Pinpoint the cell where the given text exists, returning its [x, y] midpoint coordinate. 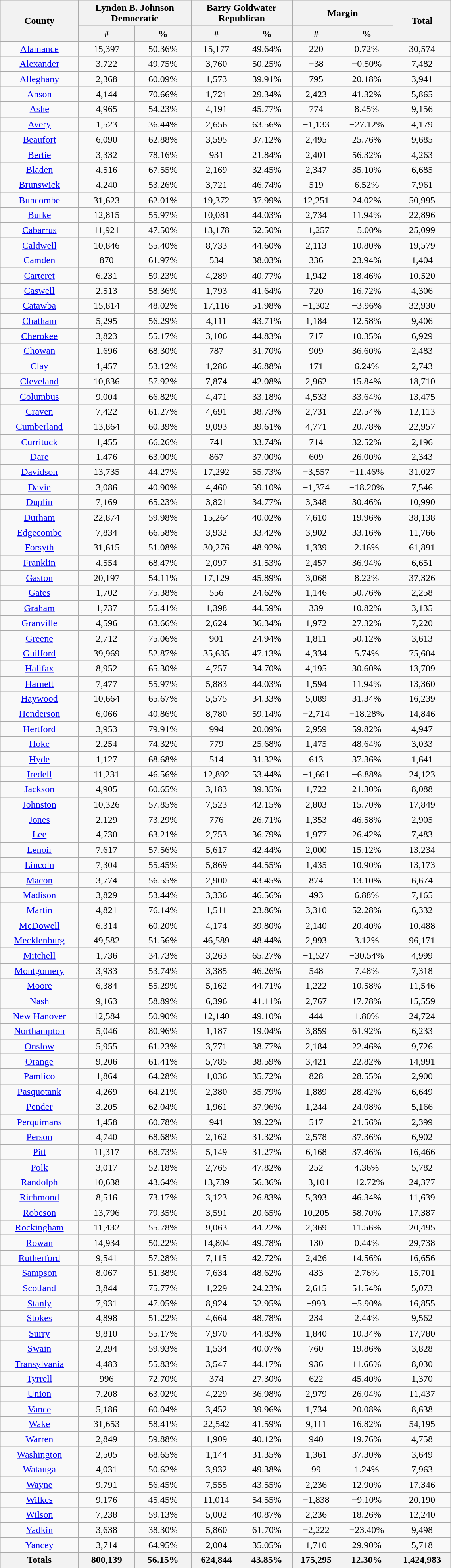
20.09% [267, 729]
Camden [40, 260]
6,233 [422, 1031]
39.61% [267, 426]
3,135 [422, 608]
25,099 [422, 230]
28.42% [367, 1092]
40.86% [163, 714]
2,399 [422, 1122]
5,073 [422, 1288]
130 [317, 1243]
3,336 [217, 895]
3,760 [217, 64]
65.27% [267, 956]
Wilson [40, 1515]
2,483 [422, 351]
11.56% [367, 1228]
Carteret [40, 276]
10,488 [422, 926]
48.92% [267, 548]
Granville [40, 623]
2,513 [107, 291]
21.30% [367, 789]
14,804 [217, 1243]
75.77% [163, 1288]
3,721 [217, 185]
40.87% [267, 1515]
4,533 [317, 396]
52.87% [163, 653]
79.91% [163, 729]
10,081 [217, 215]
2,004 [217, 1545]
4,691 [217, 411]
50.62% [163, 1470]
13,709 [422, 668]
24.94% [267, 638]
21.84% [267, 154]
7,304 [107, 865]
12,584 [107, 1016]
Randolph [40, 1182]
Davie [40, 487]
43.71% [267, 321]
63.56% [267, 124]
3,828 [422, 1348]
Transylvania [40, 1364]
6,066 [107, 714]
64.21% [163, 1092]
5,295 [107, 321]
2,624 [217, 623]
63.02% [163, 1394]
Cabarrus [40, 230]
63.66% [163, 623]
99 [317, 1470]
3,714 [107, 1545]
Mitchell [40, 956]
20.65% [267, 1213]
Guilford [40, 653]
4,821 [107, 910]
3,263 [217, 956]
46.88% [267, 366]
11.66% [367, 1364]
2,803 [317, 804]
−23.40% [367, 1530]
2,184 [317, 1046]
9,726 [422, 1046]
49.10% [267, 1016]
26.42% [367, 835]
10.34% [367, 1333]
3,017 [107, 1167]
35.10% [367, 170]
1,036 [217, 1076]
4,483 [107, 1364]
15,397 [107, 49]
717 [317, 336]
2,993 [317, 941]
16.82% [367, 1424]
4,999 [422, 956]
1,942 [317, 276]
59.98% [163, 517]
4,947 [422, 729]
46.34% [367, 1198]
56.15% [163, 1560]
40.77% [267, 276]
29.34% [267, 94]
33.64% [367, 396]
24.02% [367, 200]
Yadkin [40, 1530]
48.78% [267, 1318]
32.52% [367, 442]
3,649 [422, 1454]
Beaufort [40, 139]
22,896 [422, 215]
Cleveland [40, 381]
24.62% [267, 593]
Johnston [40, 804]
McDowell [40, 926]
714 [317, 442]
2,343 [422, 457]
52.28% [367, 910]
35.72% [267, 1076]
51.98% [267, 306]
55.83% [163, 1364]
31,623 [107, 200]
5,162 [217, 986]
Lincoln [40, 865]
60.78% [163, 1122]
7.48% [367, 971]
Pamlico [40, 1076]
Bladen [40, 170]
54,195 [422, 1424]
57.85% [163, 804]
6,231 [107, 276]
−1,257 [317, 230]
45.77% [267, 109]
31,653 [107, 1424]
12,251 [317, 200]
7,874 [217, 381]
63.21% [163, 835]
72.70% [163, 1379]
2,615 [317, 1288]
10,205 [317, 1213]
37.96% [267, 1107]
Halifax [40, 668]
42.44% [267, 850]
3,823 [107, 336]
870 [107, 260]
24,123 [422, 774]
35,635 [217, 653]
39.80% [267, 926]
59.93% [163, 1348]
10,664 [107, 699]
795 [317, 79]
4,289 [217, 276]
39,969 [107, 653]
31,027 [422, 472]
44.55% [267, 865]
17,780 [422, 1333]
25.76% [367, 139]
46.74% [267, 185]
9,176 [107, 1500]
Craven [40, 411]
33.74% [267, 442]
79.35% [163, 1213]
6,332 [422, 910]
14,991 [422, 1061]
32,930 [422, 306]
Jones [40, 820]
Franklin [40, 563]
−18.28% [367, 714]
Rutherford [40, 1258]
15,177 [217, 49]
493 [317, 895]
New Hanover [40, 1016]
3,774 [107, 880]
Haywood [40, 699]
21.56% [367, 1122]
37,326 [422, 578]
339 [317, 608]
40.02% [267, 517]
3.12% [367, 941]
61.97% [163, 260]
4,269 [107, 1092]
909 [317, 351]
28.55% [367, 1076]
59.14% [267, 714]
−1,374 [317, 487]
County [40, 21]
1,736 [107, 956]
2,765 [217, 1167]
1.80% [367, 1016]
31.53% [267, 563]
Alamance [40, 49]
3,953 [107, 729]
867 [217, 457]
534 [217, 260]
1,435 [317, 865]
Buncombe [40, 200]
29.90% [367, 1545]
33.16% [367, 532]
7,961 [422, 185]
3,638 [107, 1530]
941 [217, 1122]
18.26% [367, 1515]
336 [317, 260]
15,701 [422, 1273]
−2,714 [317, 714]
1,457 [107, 366]
2,731 [317, 411]
3,941 [422, 79]
44.27% [163, 472]
6,649 [422, 1092]
36.79% [267, 835]
10,846 [107, 245]
76.14% [163, 910]
Columbus [40, 396]
2.44% [367, 1318]
7,169 [107, 502]
20.18% [367, 79]
37.99% [267, 200]
2,254 [107, 744]
Wayne [40, 1485]
78.16% [163, 154]
56.32% [367, 154]
Stokes [40, 1318]
517 [317, 1122]
Burke [40, 215]
10.80% [367, 245]
6,384 [107, 986]
901 [217, 638]
12,140 [217, 1016]
13,234 [422, 850]
47.50% [163, 230]
13.10% [367, 880]
Harnett [40, 683]
1,840 [317, 1333]
8.22% [367, 578]
44.71% [267, 986]
Bertie [40, 154]
5,186 [107, 1409]
3,106 [217, 336]
52.95% [267, 1303]
3,595 [217, 139]
5,865 [422, 94]
18.46% [367, 276]
49.75% [163, 64]
4,757 [217, 668]
16,239 [422, 699]
1,144 [217, 1454]
Chowan [40, 351]
Mecklenburg [40, 941]
75.38% [163, 593]
Pasquotank [40, 1092]
Durham [40, 517]
Macon [40, 880]
43.55% [267, 1485]
8,516 [107, 1198]
13,173 [422, 865]
−3.96% [367, 306]
73.29% [163, 820]
Anson [40, 94]
13,864 [107, 426]
Nash [40, 1001]
7,208 [107, 1394]
1,455 [107, 442]
37.12% [267, 139]
7,546 [422, 487]
34.33% [267, 699]
−1,661 [317, 774]
252 [317, 1167]
12.30% [367, 1560]
41.32% [367, 94]
Person [40, 1137]
2,426 [317, 1258]
73.17% [163, 1198]
374 [217, 1379]
Moore [40, 986]
9,685 [422, 139]
4,229 [217, 1394]
−3,101 [317, 1182]
11,014 [217, 1500]
27.32% [367, 623]
34.70% [267, 668]
13,475 [422, 396]
234 [317, 1318]
4,191 [217, 109]
Stanly [40, 1303]
1,339 [317, 548]
47.82% [267, 1167]
Caswell [40, 291]
5,575 [217, 699]
2,347 [317, 170]
14,846 [422, 714]
15.70% [367, 804]
46.58% [367, 820]
11,921 [107, 230]
55.73% [267, 472]
760 [317, 1348]
51.54% [367, 1288]
26.00% [367, 457]
−6.88% [367, 774]
8.45% [367, 109]
2,294 [107, 1348]
10,326 [107, 804]
2.76% [367, 1273]
2,169 [217, 170]
7,610 [317, 517]
7,165 [422, 895]
9,541 [107, 1258]
Currituck [40, 442]
7,970 [217, 1333]
23.86% [267, 910]
Forsyth [40, 548]
3,829 [107, 895]
2,505 [107, 1454]
38,138 [422, 517]
49.64% [267, 49]
3,722 [107, 64]
−993 [317, 1303]
2,457 [317, 563]
68.65% [163, 1454]
61.70% [267, 1530]
1,889 [317, 1092]
3,332 [107, 154]
787 [217, 351]
Hertford [40, 729]
3,821 [217, 502]
7,220 [422, 623]
5,166 [422, 1107]
433 [317, 1273]
11,231 [107, 774]
11,317 [107, 1152]
50,995 [422, 200]
17,292 [217, 472]
32.45% [267, 170]
1,523 [107, 124]
40.12% [267, 1439]
Total [422, 21]
−27.12% [367, 124]
Pender [40, 1107]
1,864 [107, 1076]
5,149 [217, 1152]
5,955 [107, 1046]
1,511 [217, 910]
27.30% [267, 1379]
Martin [40, 910]
Wilkes [40, 1500]
17,129 [217, 578]
Montgomery [40, 971]
1,573 [217, 79]
9,093 [217, 426]
49.78% [267, 1243]
Madison [40, 895]
2,656 [217, 124]
44.60% [267, 245]
3,591 [217, 1213]
60.39% [163, 426]
Margin [343, 14]
74.32% [163, 744]
1,641 [422, 759]
8,733 [217, 245]
31.35% [267, 1454]
Caldwell [40, 245]
2,000 [317, 850]
39.35% [267, 789]
16,466 [422, 1152]
Greene [40, 638]
2,401 [317, 154]
3,385 [217, 971]
Dare [40, 457]
3,205 [107, 1107]
Henderson [40, 714]
−11.46% [367, 472]
51.56% [163, 941]
10,990 [422, 502]
11,766 [422, 532]
64.95% [163, 1545]
1,353 [317, 820]
7,555 [217, 1485]
1,229 [217, 1288]
1,184 [317, 321]
59.88% [163, 1439]
42.72% [267, 1258]
2,962 [317, 381]
Cherokee [40, 336]
48.62% [267, 1273]
6,685 [422, 170]
45.40% [367, 1379]
4,758 [422, 1439]
8,952 [107, 668]
31.70% [267, 351]
11,432 [107, 1228]
−12.72% [367, 1182]
8,030 [422, 1364]
Hyde [40, 759]
2.16% [367, 548]
43.85% [267, 1560]
36.60% [367, 351]
6.52% [367, 185]
68.47% [163, 563]
3,771 [217, 1046]
40.90% [163, 487]
54.23% [163, 109]
26.71% [267, 820]
4,263 [422, 154]
1.24% [367, 1470]
1,476 [107, 457]
5,617 [217, 850]
38.03% [267, 260]
75.06% [163, 638]
9,004 [107, 396]
Swain [40, 1348]
9,498 [422, 1530]
6,168 [317, 1152]
35.05% [267, 1545]
Jackson [40, 789]
Watauga [40, 1470]
70.66% [163, 94]
Lenoir [40, 850]
50.12% [367, 638]
8,780 [217, 714]
56.29% [163, 321]
62.88% [163, 139]
1,722 [317, 789]
Wake [40, 1424]
56.55% [163, 880]
2,849 [107, 1439]
9,163 [107, 1001]
38.77% [267, 1046]
1,534 [217, 1348]
56.45% [163, 1485]
6,929 [422, 336]
41.11% [267, 1001]
1,370 [422, 1379]
9,791 [107, 1485]
6,674 [422, 880]
2,743 [422, 366]
17,387 [422, 1213]
67.55% [163, 170]
20.40% [367, 926]
57.92% [163, 381]
7,482 [422, 64]
9,562 [422, 1318]
61.41% [163, 1061]
20,495 [422, 1228]
24.08% [367, 1107]
Rockingham [40, 1228]
7,963 [422, 1470]
3,859 [317, 1031]
20,197 [107, 578]
34.73% [163, 956]
2,129 [107, 820]
39.91% [267, 79]
59.23% [163, 276]
−2,222 [317, 1530]
13,360 [422, 683]
33.42% [267, 532]
7,523 [217, 804]
2,712 [107, 638]
66.82% [163, 396]
22.82% [367, 1061]
60.09% [163, 79]
35.79% [267, 1092]
2,380 [217, 1092]
4,730 [107, 835]
36.94% [367, 563]
Union [40, 1394]
30,574 [422, 49]
Pitt [40, 1152]
2,578 [317, 1137]
36.44% [163, 124]
Alleghany [40, 79]
5,002 [217, 1515]
3,613 [422, 638]
44.59% [267, 608]
Catawba [40, 306]
3,452 [217, 1409]
Edgecombe [40, 532]
50.22% [163, 1243]
55.78% [163, 1228]
9,111 [317, 1424]
96,171 [422, 941]
59.10% [267, 487]
37.30% [367, 1454]
64.28% [163, 1076]
46.26% [267, 971]
1,972 [317, 623]
17,849 [422, 804]
22,542 [217, 1424]
4,031 [107, 1470]
24,377 [422, 1182]
12.58% [367, 321]
1,361 [317, 1454]
Graham [40, 608]
4,471 [217, 396]
15,814 [107, 306]
Orange [40, 1061]
11,437 [422, 1394]
774 [317, 109]
12,240 [422, 1515]
1,187 [217, 1031]
1,424,983 [422, 1560]
Richmond [40, 1198]
Hoke [40, 744]
9,156 [422, 109]
3,902 [317, 532]
13,796 [107, 1213]
−1,302 [317, 306]
16.72% [367, 291]
7,115 [217, 1258]
10.90% [367, 865]
55.41% [163, 608]
6,902 [422, 1137]
13,178 [217, 230]
4.36% [367, 1167]
43.64% [163, 1182]
6.24% [367, 366]
5,718 [422, 1545]
4,306 [422, 291]
779 [217, 744]
936 [317, 1364]
4,179 [422, 124]
7,834 [107, 532]
51.22% [163, 1318]
53.12% [163, 366]
−38 [317, 64]
4,898 [107, 1318]
3,310 [317, 910]
Brunswick [40, 185]
Chatham [40, 321]
2,113 [317, 245]
55.40% [163, 245]
−1,527 [317, 956]
4,664 [217, 1318]
4,596 [107, 623]
58.70% [367, 1213]
66.58% [163, 532]
30.60% [367, 668]
52.50% [267, 230]
800,139 [107, 1560]
609 [317, 457]
3,123 [217, 1198]
9,206 [107, 1061]
62.01% [163, 200]
15,559 [422, 1001]
10,520 [422, 276]
Rowan [40, 1243]
828 [317, 1076]
Polk [40, 1167]
51.08% [163, 548]
60.04% [163, 1409]
4,174 [217, 926]
59.82% [367, 729]
1,710 [317, 1545]
−9.10% [367, 1500]
548 [317, 971]
Alexander [40, 64]
6,651 [422, 563]
9,406 [422, 321]
26.83% [267, 1198]
1,286 [217, 366]
Warren [40, 1439]
22,874 [107, 517]
15,264 [217, 517]
26.04% [367, 1394]
−30.54% [367, 956]
624,844 [217, 1560]
4,740 [107, 1137]
46,589 [217, 941]
2,196 [422, 442]
19.96% [367, 517]
20.78% [367, 426]
58.41% [163, 1424]
2,369 [317, 1228]
23.94% [367, 260]
8,088 [422, 789]
Onslow [40, 1046]
47.13% [267, 653]
56.36% [267, 1182]
50.76% [367, 593]
720 [317, 291]
4,965 [107, 109]
7,483 [422, 835]
Barry GoldwaterRepublican [242, 14]
2,258 [422, 593]
63.00% [163, 457]
1,977 [317, 835]
42.08% [267, 381]
171 [317, 366]
16,855 [422, 1303]
Totals [40, 1560]
41.64% [267, 291]
41.59% [267, 1424]
2,979 [317, 1394]
5,046 [107, 1031]
58.89% [163, 1001]
Iredell [40, 774]
31.27% [267, 1152]
52.18% [163, 1167]
3,348 [317, 502]
2,959 [317, 729]
4,111 [217, 321]
18,710 [422, 381]
47.05% [163, 1303]
7,477 [107, 683]
48.44% [267, 941]
68.73% [163, 1152]
1,737 [107, 608]
51.38% [163, 1273]
39.22% [267, 1122]
17,346 [422, 1485]
34.77% [267, 502]
1,909 [217, 1439]
39.96% [267, 1409]
7,617 [107, 850]
Robeson [40, 1213]
50.90% [163, 1016]
3,086 [107, 487]
22.54% [367, 411]
1,244 [317, 1107]
−5.00% [367, 230]
75,604 [422, 653]
50.36% [163, 49]
17.78% [367, 1001]
994 [217, 729]
11,639 [422, 1198]
50.25% [267, 64]
19,372 [217, 200]
Scotland [40, 1288]
622 [317, 1379]
0.72% [367, 49]
Surry [40, 1333]
7,931 [107, 1303]
Gates [40, 593]
54.55% [267, 1500]
8,638 [422, 1409]
31,615 [107, 548]
1,222 [317, 986]
65.30% [163, 668]
65.67% [163, 699]
Avery [40, 124]
8,924 [217, 1303]
4,554 [107, 563]
1,404 [422, 260]
4,144 [107, 94]
5,393 [317, 1198]
776 [217, 820]
20,190 [422, 1500]
43.45% [267, 880]
Sampson [40, 1273]
48.64% [367, 744]
7,238 [107, 1515]
−0.50% [367, 64]
53.74% [163, 971]
4,240 [107, 185]
14,934 [107, 1243]
61.92% [367, 1031]
7,634 [217, 1273]
38.73% [267, 411]
−1,838 [317, 1500]
3,547 [217, 1364]
2,097 [217, 563]
19.04% [267, 1031]
9,810 [107, 1333]
1,458 [107, 1122]
44.17% [267, 1364]
1,961 [217, 1107]
931 [217, 154]
2,753 [217, 835]
1,127 [107, 759]
613 [317, 759]
31.34% [367, 699]
2,734 [317, 215]
59.13% [163, 1515]
25.68% [267, 744]
2,368 [107, 79]
−3,557 [317, 472]
1,721 [217, 94]
37.00% [267, 457]
6.88% [367, 895]
519 [317, 185]
11,546 [422, 986]
Yancey [40, 1545]
0.44% [367, 1243]
12,892 [217, 774]
68.30% [163, 351]
13,735 [107, 472]
19,579 [422, 245]
Cumberland [40, 426]
60.65% [163, 789]
5,785 [217, 1061]
38.30% [163, 1530]
175,295 [317, 1560]
4,905 [107, 789]
−1,133 [317, 124]
61.23% [163, 1046]
3,068 [317, 578]
1,594 [317, 683]
9,063 [217, 1228]
49,582 [107, 941]
10,836 [107, 381]
741 [217, 442]
10.58% [367, 986]
44.22% [267, 1228]
45.89% [267, 578]
5,860 [217, 1530]
8,067 [107, 1273]
24,724 [422, 1016]
2,423 [317, 94]
3,844 [107, 1288]
61.27% [163, 411]
37.46% [367, 1152]
1,146 [317, 593]
5,869 [217, 865]
Tyrrell [40, 1379]
2,495 [317, 139]
1,793 [217, 291]
5.74% [367, 653]
33.18% [267, 396]
444 [317, 1016]
Davidson [40, 472]
−5.90% [367, 1303]
2,140 [317, 926]
19.86% [367, 1348]
4,195 [317, 668]
48.02% [163, 306]
62.04% [163, 1107]
60.20% [163, 926]
3,933 [107, 971]
1,734 [317, 1409]
55.45% [163, 865]
10.35% [367, 336]
Perquimans [40, 1122]
15.84% [367, 381]
57.56% [163, 850]
7,318 [422, 971]
Duplin [40, 502]
514 [217, 759]
10.82% [367, 608]
6,090 [107, 139]
10,638 [107, 1182]
20.08% [367, 1409]
7,422 [107, 411]
80.96% [163, 1031]
30.46% [367, 502]
1,398 [217, 608]
5,782 [422, 1167]
Ashe [40, 109]
4,460 [217, 487]
3,183 [217, 789]
220 [317, 49]
16,656 [422, 1258]
12,815 [107, 215]
5,089 [317, 699]
12,113 [422, 411]
45.45% [163, 1500]
2,162 [217, 1137]
42.15% [267, 804]
2,905 [422, 820]
3,033 [422, 744]
3,421 [317, 1061]
4,771 [317, 426]
19.76% [367, 1439]
29,738 [422, 1243]
874 [317, 880]
Lyndon B. JohnsonDemocratic [135, 14]
Washington [40, 1454]
6,396 [217, 1001]
Lee [40, 835]
4,334 [317, 653]
61,891 [422, 548]
1,475 [317, 744]
556 [217, 593]
2,767 [317, 1001]
54.11% [163, 578]
17,116 [217, 306]
Vance [40, 1409]
38.59% [267, 1061]
13,739 [217, 1182]
1,702 [107, 593]
12.90% [367, 1485]
1,811 [317, 638]
6,314 [107, 926]
4,516 [107, 170]
40.07% [267, 1348]
49.38% [267, 1470]
Clay [40, 366]
36.34% [267, 623]
Northampton [40, 1031]
996 [107, 1379]
Gaston [40, 578]
65.23% [163, 502]
53.26% [163, 185]
15.12% [367, 850]
22,957 [422, 426]
14.56% [367, 1258]
−18.20% [367, 487]
24.23% [267, 1288]
30,276 [217, 548]
36.98% [267, 1394]
66.26% [163, 442]
5,883 [217, 683]
58.36% [163, 291]
22.46% [367, 1046]
1,696 [107, 351]
55.29% [163, 986]
57.28% [163, 1258]
940 [317, 1439]
